Determine the (x, y) coordinate at the center of the cell enclosing the given text.  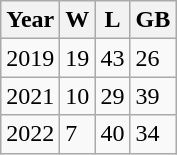
26 (153, 58)
40 (112, 134)
2019 (30, 58)
Year (30, 20)
29 (112, 96)
7 (78, 134)
2021 (30, 96)
2022 (30, 134)
L (112, 20)
39 (153, 96)
19 (78, 58)
34 (153, 134)
W (78, 20)
10 (78, 96)
43 (112, 58)
GB (153, 20)
